Output the [x, y] coordinate of the center of the cell containing the given text.  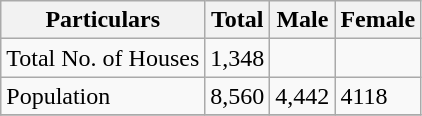
Male [302, 20]
Total No. of Houses [103, 58]
4118 [378, 96]
Population [103, 96]
1,348 [238, 58]
8,560 [238, 96]
Particulars [103, 20]
Female [378, 20]
Total [238, 20]
4,442 [302, 96]
